Return [X, Y] of the center of cell containing provided text 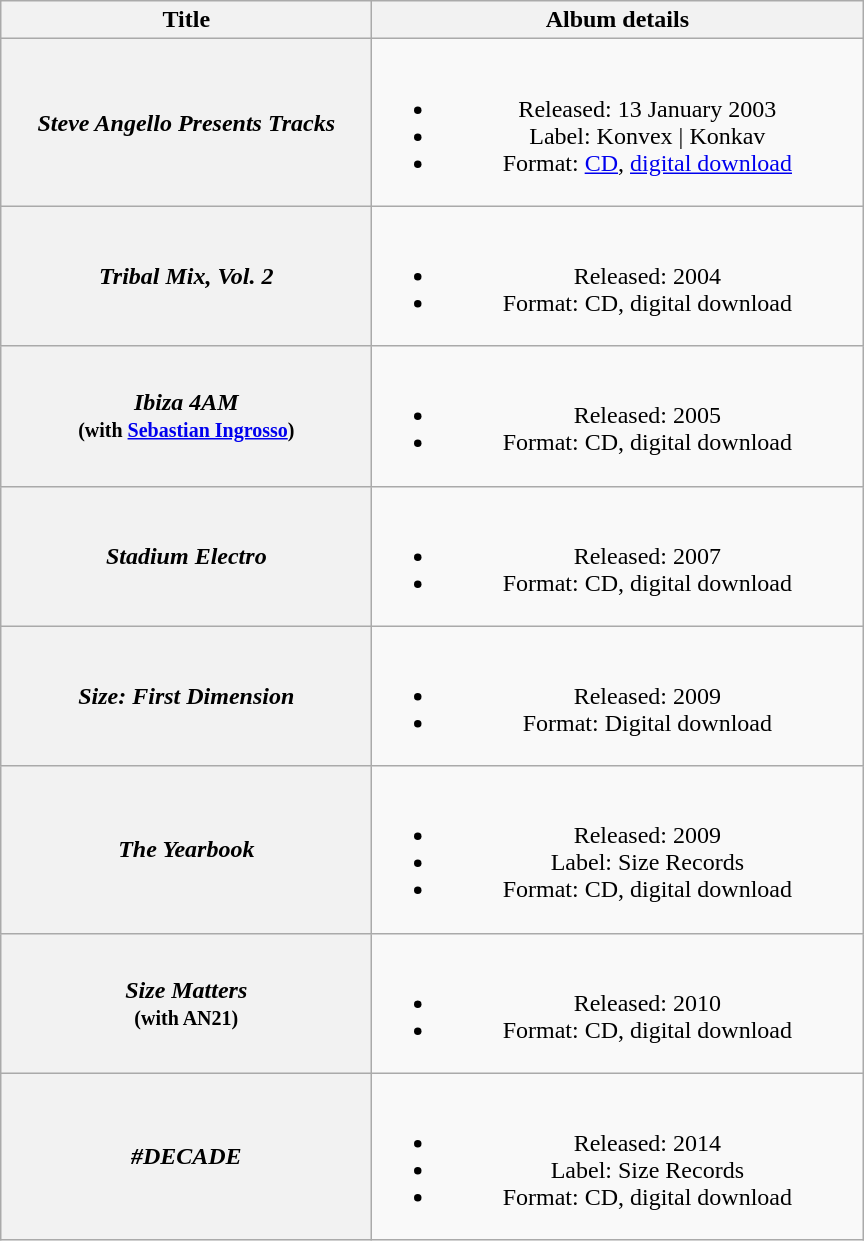
Title [186, 20]
Stadium Electro [186, 556]
#DECADE [186, 1156]
Released: 2004Format: CD, digital download [618, 276]
Size: First Dimension [186, 696]
Ibiza 4AM(with Sebastian Ingrosso) [186, 416]
Released: 13 January 2003Label: Konvex | KonkavFormat: CD, digital download [618, 122]
Released: 2009Format: Digital download [618, 696]
Released: 2005Format: CD, digital download [618, 416]
The Yearbook [186, 850]
Released: 2010Format: CD, digital download [618, 1003]
Released: 2009Label: Size RecordsFormat: CD, digital download [618, 850]
Released: 2007Format: CD, digital download [618, 556]
Tribal Mix, Vol. 2 [186, 276]
Size Matters(with AN21) [186, 1003]
Released: 2014Label: Size RecordsFormat: CD, digital download [618, 1156]
Album details [618, 20]
Steve Angello Presents Tracks [186, 122]
